Find where the given text appears and provide that cell's center as (X, Y) coordinate. 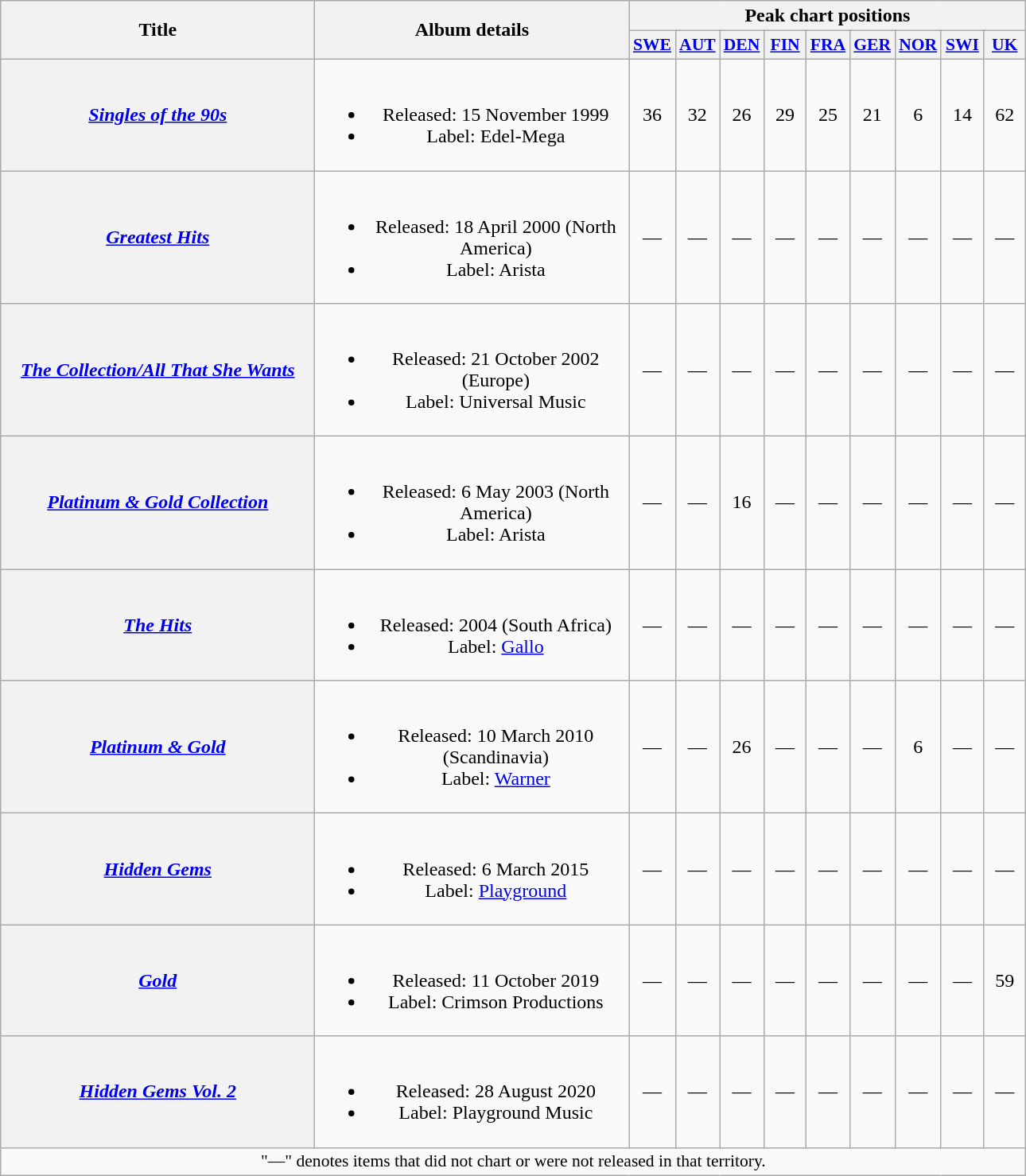
"—" denotes items that did not chart or were not released in that territory. (514, 1162)
59 (1005, 980)
62 (1005, 114)
Released: 6 May 2003 (North America)Label: Arista (472, 503)
14 (962, 114)
Gold (157, 980)
25 (828, 114)
The Collection/All That She Wants (157, 371)
Released: 11 October 2019Label: Crimson Productions (472, 980)
FIN (784, 45)
The Hits (157, 625)
AUT (698, 45)
FRA (828, 45)
Peak chart positions (827, 16)
Released: 2004 (South Africa)Label: Gallo (472, 625)
DEN (742, 45)
SWE (652, 45)
36 (652, 114)
Album details (472, 30)
16 (742, 503)
Singles of the 90s (157, 114)
21 (872, 114)
Platinum & Gold Collection (157, 503)
SWI (962, 45)
Hidden Gems (157, 869)
Title (157, 30)
GER (872, 45)
Released: 28 August 2020Label: Playground Music (472, 1092)
Hidden Gems Vol. 2 (157, 1092)
Platinum & Gold (157, 747)
Released: 18 April 2000 (North America)Label: Arista (472, 237)
Released: 15 November 1999Label: Edel-Mega (472, 114)
Released: 10 March 2010 (Scandinavia)Label: Warner (472, 747)
Greatest Hits (157, 237)
32 (698, 114)
NOR (918, 45)
Released: 6 March 2015Label: Playground (472, 869)
UK (1005, 45)
Released: 21 October 2002 (Europe)Label: Universal Music (472, 371)
29 (784, 114)
